Find where the given text appears and provide that cell's center as [X, Y] coordinate. 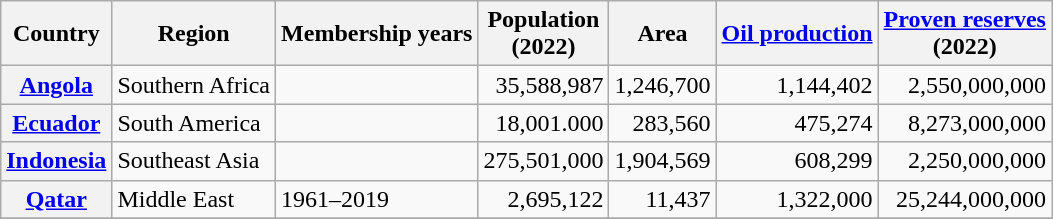
2,250,000,000 [964, 161]
Angola [56, 85]
Southern Africa [194, 85]
Indonesia [56, 161]
35,588,987 [544, 85]
1,246,700 [662, 85]
11,437 [662, 199]
Qatar [56, 199]
275,501,000 [544, 161]
South America [194, 123]
Country [56, 34]
Middle East [194, 199]
1961–2019 [377, 199]
608,299 [797, 161]
Southeast Asia [194, 161]
475,274 [797, 123]
Ecuador [56, 123]
Region [194, 34]
18,001.000 [544, 123]
Oil production [797, 34]
25,244,000,000 [964, 199]
Population(2022) [544, 34]
283,560 [662, 123]
8,273,000,000 [964, 123]
2,550,000,000 [964, 85]
Membership years [377, 34]
1,904,569 [662, 161]
Area [662, 34]
2,695,122 [544, 199]
1,144,402 [797, 85]
Proven reserves(2022) [964, 34]
1,322,000 [797, 199]
